Scan for the cell matching the given text and deliver its (X, Y) coordinate at center. 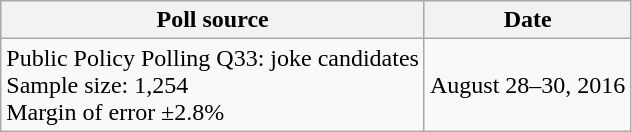
Date (527, 20)
Public Policy Polling Q33: joke candidatesSample size: 1,254Margin of error ±2.8% (213, 85)
August 28–30, 2016 (527, 85)
Poll source (213, 20)
